Extract the (X, Y) coordinate from the center of the cell holding the provided text.  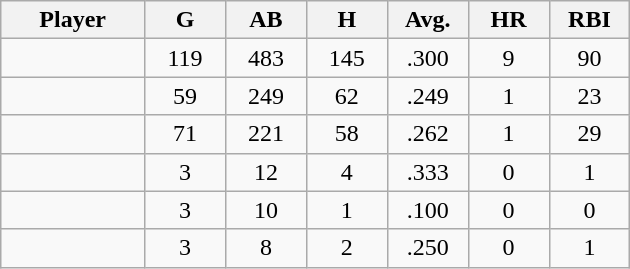
2 (346, 248)
RBI (590, 20)
249 (266, 96)
Avg. (428, 20)
.333 (428, 172)
.249 (428, 96)
HR (508, 20)
8 (266, 248)
58 (346, 134)
G (186, 20)
59 (186, 96)
Player (73, 20)
62 (346, 96)
221 (266, 134)
119 (186, 58)
71 (186, 134)
29 (590, 134)
9 (508, 58)
AB (266, 20)
10 (266, 210)
483 (266, 58)
23 (590, 96)
90 (590, 58)
.300 (428, 58)
H (346, 20)
12 (266, 172)
145 (346, 58)
.250 (428, 248)
4 (346, 172)
.100 (428, 210)
.262 (428, 134)
